Capture the cell that displays the provided text and extract its (X, Y) central coordinate. 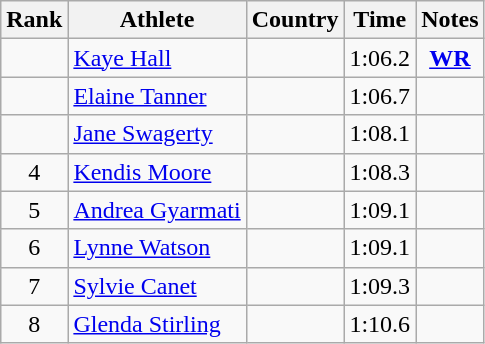
Time (380, 20)
Kaye Hall (157, 58)
Elaine Tanner (157, 96)
Rank (34, 20)
7 (34, 286)
4 (34, 172)
Jane Swagerty (157, 134)
Andrea Gyarmati (157, 210)
1:06.2 (380, 58)
Athlete (157, 20)
Notes (450, 20)
6 (34, 248)
WR (450, 58)
Kendis Moore (157, 172)
Sylvie Canet (157, 286)
1:09.3 (380, 286)
Country (295, 20)
5 (34, 210)
1:08.3 (380, 172)
1:08.1 (380, 134)
Lynne Watson (157, 248)
Glenda Stirling (157, 324)
8 (34, 324)
1:10.6 (380, 324)
1:06.7 (380, 96)
